Scan for the cell matching the given text and deliver its (x, y) coordinate at center. 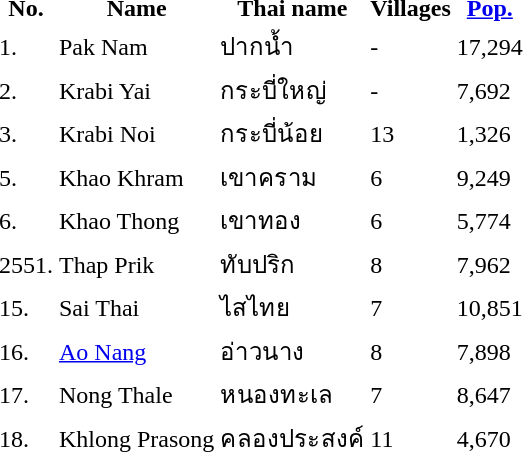
หนองทะเล (292, 394)
กระบี่น้อย (292, 134)
Sai Thai (137, 308)
ปากน้ำ (292, 46)
Khao Khram (137, 177)
กระบี่ใหญ่ (292, 90)
Nong Thale (137, 394)
เขาทอง (292, 220)
Pak Nam (137, 46)
13 (410, 134)
Thap Prik (137, 264)
อ่าวนาง (292, 351)
Khao Thong (137, 220)
Krabi Noi (137, 134)
Ao Nang (137, 351)
ไสไทย (292, 308)
เขาคราม (292, 177)
Krabi Yai (137, 90)
ทับปริก (292, 264)
